Find where the given text appears and provide that cell's center as (X, Y) coordinate. 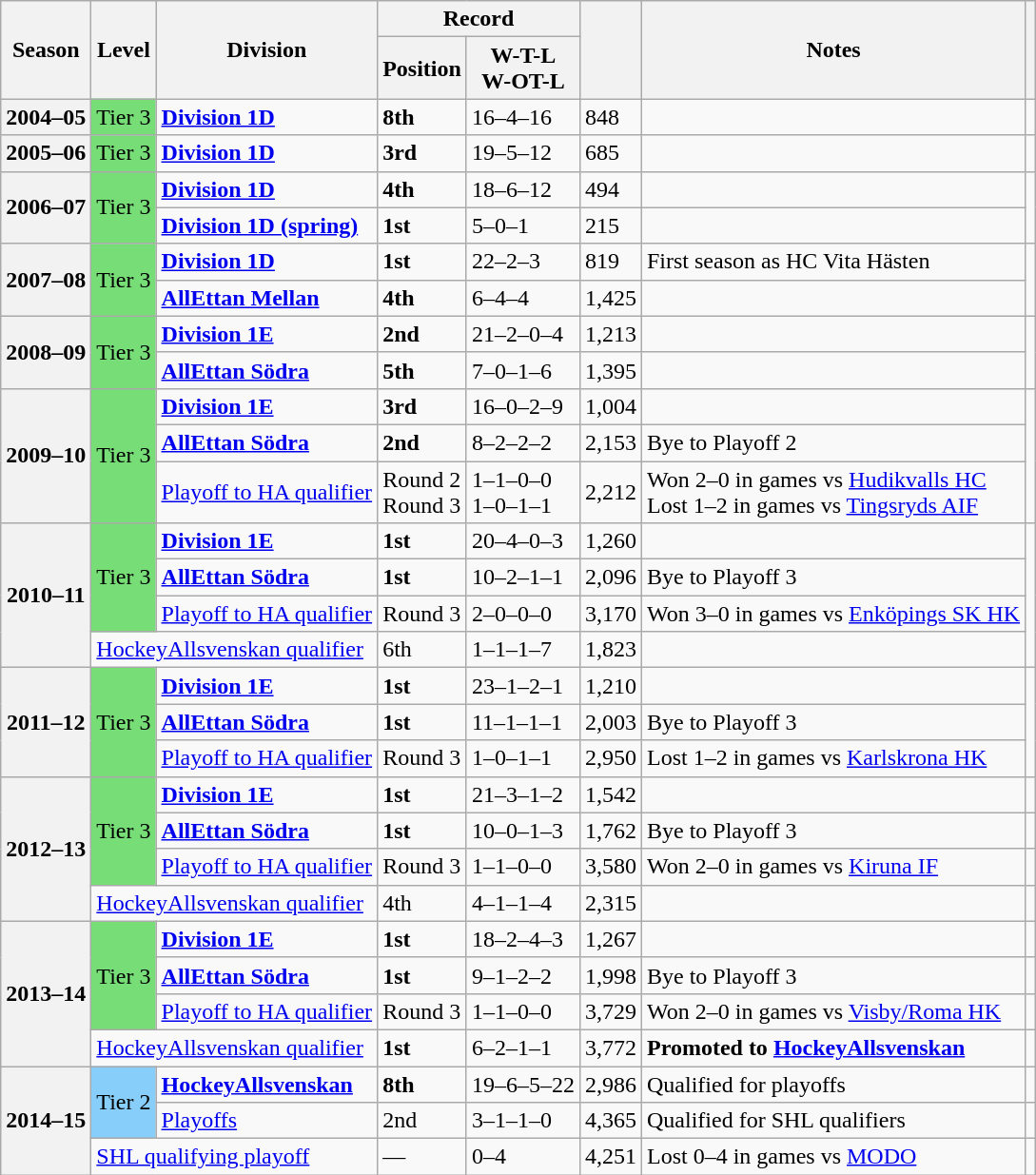
2,950 (611, 758)
6–4–4 (523, 298)
20–4–0–3 (523, 541)
1,542 (611, 794)
2004–05 (46, 117)
18–6–12 (523, 189)
18–2–4–3 (523, 939)
Promoted to HockeyAllsvenskan (833, 1048)
Level (124, 49)
848 (611, 117)
2012–13 (46, 849)
2,003 (611, 722)
2010–11 (46, 596)
2,096 (611, 578)
5–0–1 (523, 225)
2008–09 (46, 352)
8–2–2–2 (523, 442)
1,425 (611, 298)
1–0–1–1 (523, 758)
6th (422, 650)
Division (266, 49)
Qualified for playoffs (833, 1084)
2009–10 (46, 455)
Bye to Playoff 2 (833, 442)
Season (46, 49)
9–1–2–2 (523, 975)
2007–08 (46, 280)
2–0–0–0 (523, 614)
Won 2–0 in games vs Hudikvalls HCLost 1–2 in games vs Tingsryds AIF (833, 491)
Lost 0–4 in games vs MODO (833, 1157)
Won 2–0 in games vs Kiruna IF (833, 867)
2,153 (611, 442)
10–2–1–1 (523, 578)
— (422, 1157)
4,365 (611, 1121)
HockeyAllsvenskan (266, 1084)
Qualified for SHL qualifiers (833, 1121)
6–2–1–1 (523, 1048)
1–1–1–7 (523, 650)
16–4–16 (523, 117)
1,762 (611, 831)
1,210 (611, 686)
22–2–3 (523, 262)
11–1–1–1 (523, 722)
4–1–1–4 (523, 903)
7–0–1–6 (523, 370)
10–0–1–3 (523, 831)
W-T-LW-OT-L (523, 69)
Won 3–0 in games vs Enköpings SK HK (833, 614)
AllEttan Mellan (266, 298)
3,772 (611, 1048)
2,986 (611, 1084)
19–6–5–22 (523, 1084)
1,213 (611, 334)
Lost 1–2 in games vs Karlskrona HK (833, 758)
2013–14 (46, 993)
16–0–2–9 (523, 406)
Playoffs (266, 1121)
19–5–12 (523, 153)
2,315 (611, 903)
494 (611, 189)
4,251 (611, 1157)
First season as HC Vita Hästen (833, 262)
215 (611, 225)
1,998 (611, 975)
819 (611, 262)
0–4 (523, 1157)
2011–12 (46, 722)
2,212 (611, 491)
3,580 (611, 867)
685 (611, 153)
23–1–2–1 (523, 686)
21–2–0–4 (523, 334)
2005–06 (46, 153)
1,004 (611, 406)
1,267 (611, 939)
21–3–1–2 (523, 794)
2014–15 (46, 1120)
SHL qualifying playoff (234, 1157)
Tier 2 (124, 1102)
Notes (833, 49)
3–1–1–0 (523, 1121)
2006–07 (46, 207)
1–1–0–01–0–1–1 (523, 491)
Division 1D (spring) (266, 225)
3,729 (611, 1011)
Round 2Round 3 (422, 491)
1,395 (611, 370)
1,260 (611, 541)
5th (422, 370)
Record (479, 19)
1,823 (611, 650)
3,170 (611, 614)
Won 2–0 in games vs Visby/Roma HK (833, 1011)
Position (422, 69)
